Identify which cell holds the provided text, then report its (x, y) central coordinate. 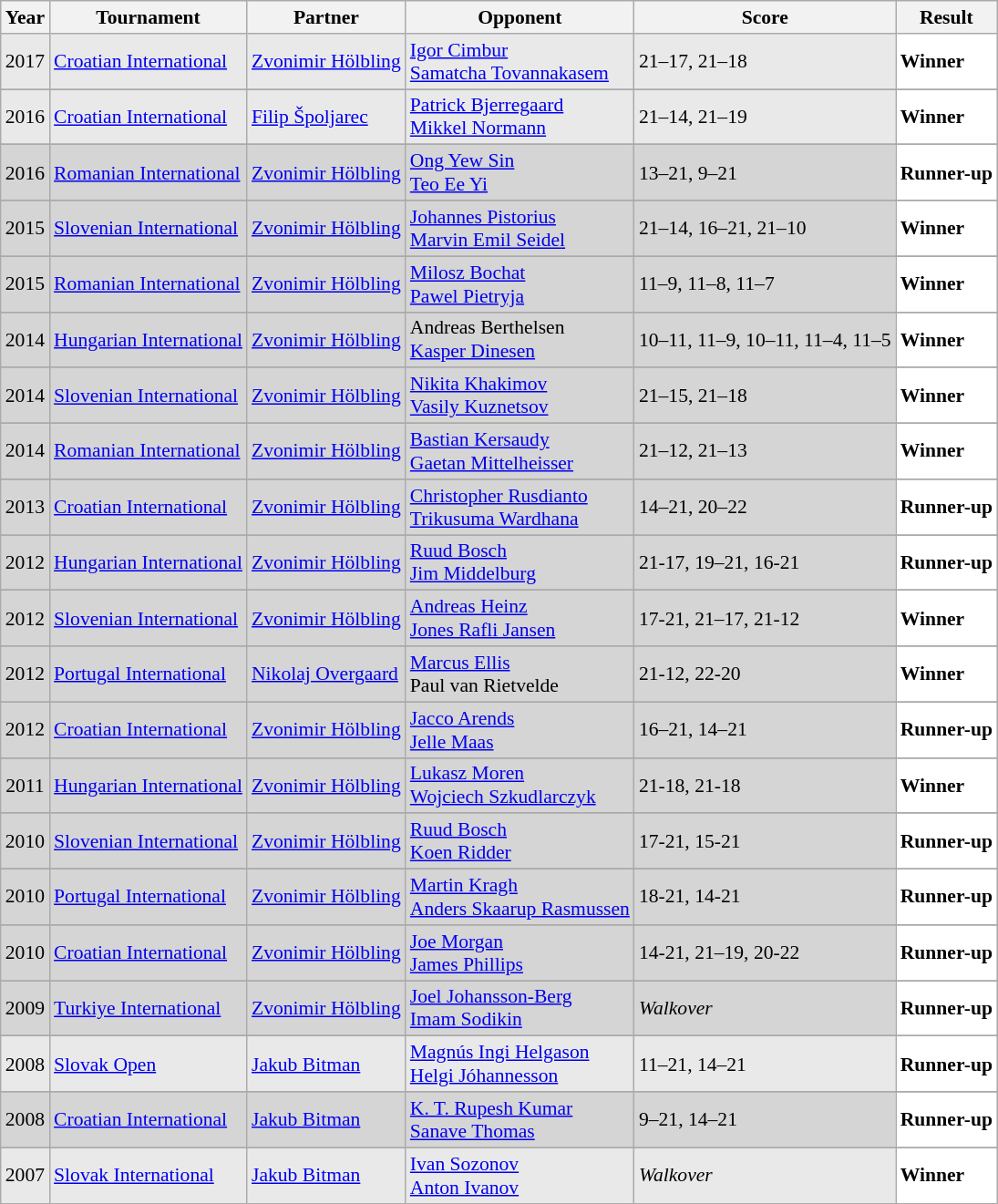
Magnús Ingi Helgason Helgi Jóhannesson (520, 1065)
21–17, 21–18 (766, 62)
Christopher Rusdianto Trikusuma Wardhana (520, 507)
Nikita Khakimov Vasily Kuznetsov (520, 396)
9–21, 14–21 (766, 1119)
Lukasz Moren Wojciech Szkudlarczyk (520, 786)
17-21, 15-21 (766, 842)
13–21, 9–21 (766, 173)
Result (946, 17)
2017 (26, 62)
Partner (326, 17)
Joel Johansson-Berg Imam Sodikin (520, 1008)
Tournament (148, 17)
Martin Kragh Anders Skaarup Rasmussen (520, 897)
21-18, 21-18 (766, 786)
21-12, 22-20 (766, 674)
16–21, 14–21 (766, 729)
Ruud Bosch Koen Ridder (520, 842)
18-21, 14-21 (766, 897)
Andreas Berthelsen Kasper Dinesen (520, 339)
Marcus Ellis Paul van Rietvelde (520, 674)
21–12, 21–13 (766, 452)
Bastian Kersaudy Gaetan Mittelheisser (520, 452)
Opponent (520, 17)
21-17, 19–21, 16-21 (766, 563)
Ong Yew Sin Teo Ee Yi (520, 173)
Ivan Sozonov Anton Ivanov (520, 1176)
Slovak Open (148, 1065)
Andreas Heinz Jones Rafli Jansen (520, 618)
Ruud Bosch Jim Middelburg (520, 563)
Filip Špoljarec (326, 117)
Johannes Pistorius Marvin Emil Seidel (520, 228)
2011 (26, 786)
17-21, 21–17, 21-12 (766, 618)
Score (766, 17)
Nikolaj Overgaard (326, 674)
K. T. Rupesh Kumar Sanave Thomas (520, 1119)
Jacco Arends Jelle Maas (520, 729)
Joe Morgan James Phillips (520, 953)
Igor Cimbur Samatcha Tovannakasem (520, 62)
Year (26, 17)
Turkiye International (148, 1008)
21–15, 21–18 (766, 396)
Slovak International (148, 1176)
2007 (26, 1176)
2009 (26, 1008)
Patrick Bjerregaard Mikkel Normann (520, 117)
21–14, 21–19 (766, 117)
14–21, 20–22 (766, 507)
2013 (26, 507)
14-21, 21–19, 20-22 (766, 953)
10–11, 11–9, 10–11, 11–4, 11–5 (766, 339)
11–9, 11–8, 11–7 (766, 284)
11–21, 14–21 (766, 1065)
21–14, 16–21, 21–10 (766, 228)
Milosz Bochat Pawel Pietryja (520, 284)
